Output the (X, Y) coordinate of the center of the cell containing the given text.  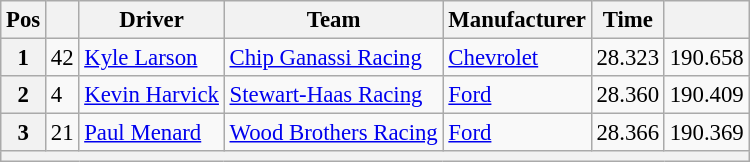
Time (628, 20)
28.360 (628, 95)
Team (334, 20)
190.409 (706, 95)
2 (24, 95)
21 (62, 133)
Manufacturer (517, 20)
Kevin Harvick (152, 95)
190.369 (706, 133)
Pos (24, 20)
Wood Brothers Racing (334, 133)
1 (24, 58)
Driver (152, 20)
28.323 (628, 58)
Kyle Larson (152, 58)
Chip Ganassi Racing (334, 58)
190.658 (706, 58)
Stewart-Haas Racing (334, 95)
3 (24, 133)
28.366 (628, 133)
Chevrolet (517, 58)
4 (62, 95)
Paul Menard (152, 133)
42 (62, 58)
